Provide the (X, Y) coordinate of the cell's center where the given text is located.  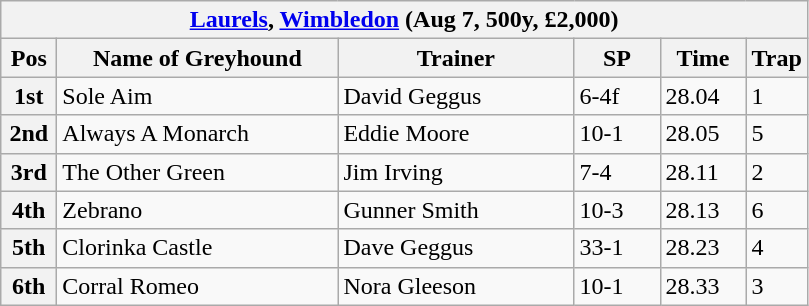
The Other Green (198, 172)
Clorinka Castle (198, 248)
1 (776, 96)
7-4 (617, 172)
Corral Romeo (198, 286)
28.04 (703, 96)
3rd (29, 172)
Trainer (456, 58)
Always A Monarch (198, 134)
Nora Gleeson (456, 286)
2 (776, 172)
5th (29, 248)
2nd (29, 134)
Trap (776, 58)
4 (776, 248)
David Geggus (456, 96)
6th (29, 286)
33-1 (617, 248)
Zebrano (198, 210)
10-3 (617, 210)
Time (703, 58)
5 (776, 134)
4th (29, 210)
Name of Greyhound (198, 58)
Pos (29, 58)
Jim Irving (456, 172)
Laurels, Wimbledon (Aug 7, 500y, £2,000) (404, 20)
28.33 (703, 286)
1st (29, 96)
6-4f (617, 96)
3 (776, 286)
Eddie Moore (456, 134)
28.23 (703, 248)
Dave Geggus (456, 248)
6 (776, 210)
28.13 (703, 210)
28.11 (703, 172)
Sole Aim (198, 96)
28.05 (703, 134)
Gunner Smith (456, 210)
SP (617, 58)
